Search for the cell housing the specified text and yield its (X, Y) center coordinate. 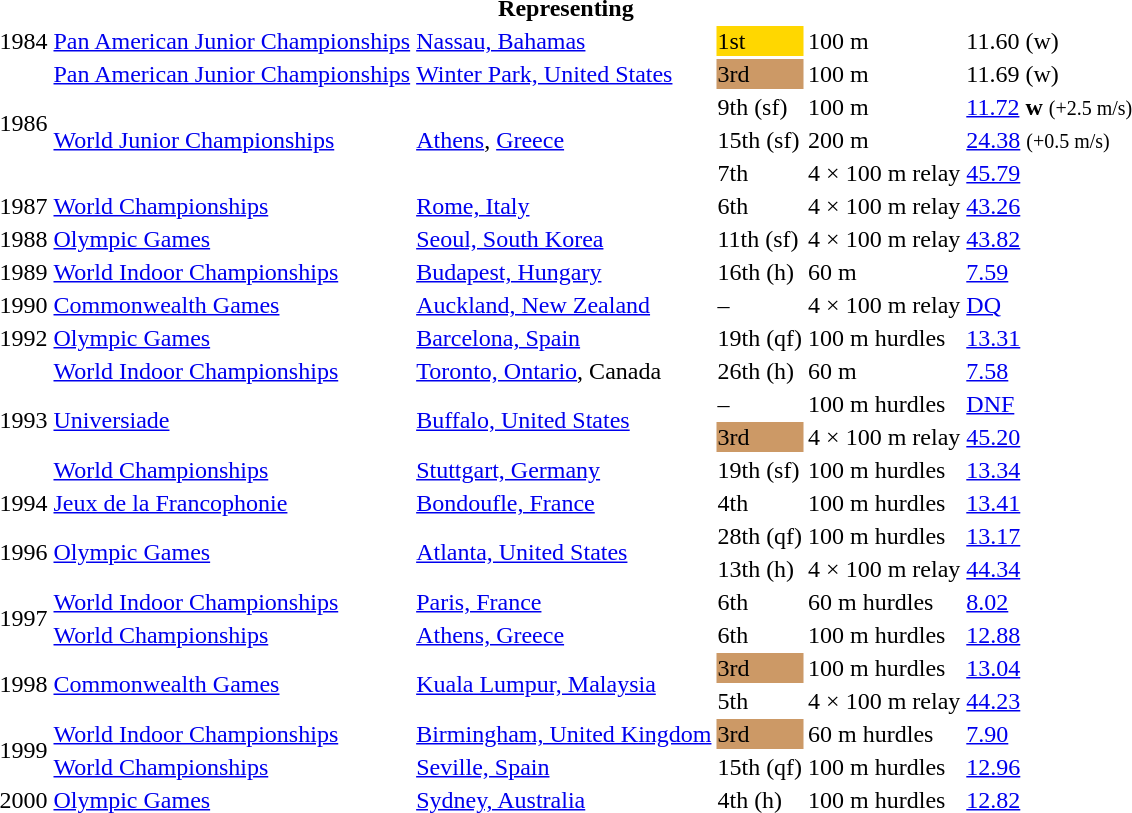
World Junior Championships (232, 140)
Seville, Spain (564, 767)
Paris, France (564, 602)
5th (760, 701)
Auckland, New Zealand (564, 305)
7th (760, 173)
Birmingham, United Kingdom (564, 734)
19th (sf) (760, 470)
Kuala Lumpur, Malaysia (564, 684)
Rome, Italy (564, 206)
4th (760, 503)
28th (qf) (760, 536)
Barcelona, Spain (564, 338)
Buffalo, United States (564, 420)
Budapest, Hungary (564, 272)
Stuttgart, Germany (564, 470)
Universiade (232, 420)
11th (sf) (760, 239)
15th (sf) (760, 140)
1st (760, 41)
Seoul, South Korea (564, 239)
9th (sf) (760, 107)
13th (h) (760, 569)
Winter Park, United States (564, 74)
Bondoufle, France (564, 503)
16th (h) (760, 272)
Nassau, Bahamas (564, 41)
15th (qf) (760, 767)
200 m (884, 140)
Atlanta, United States (564, 552)
Jeux de la Francophonie (232, 503)
26th (h) (760, 371)
19th (qf) (760, 338)
Toronto, Ontario, Canada (564, 371)
